Return [X, Y] of the center of cell containing provided text 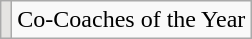
Co-Coaches of the Year [132, 20]
